Capture the cell that displays the provided text and extract its [x, y] central coordinate. 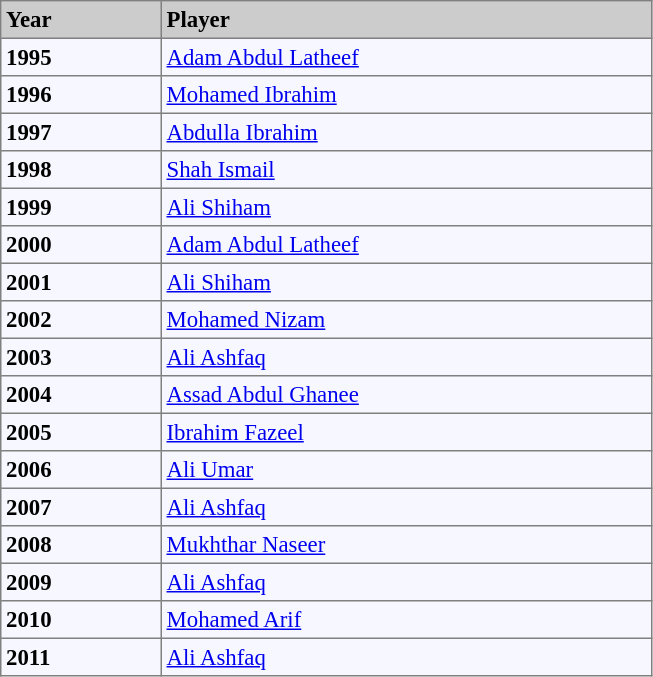
Shah Ismail [406, 170]
2000 [81, 245]
1999 [81, 207]
Assad Abdul Ghanee [406, 395]
1997 [81, 132]
Mohamed Nizam [406, 320]
2011 [81, 657]
Player [406, 20]
2009 [81, 582]
2002 [81, 320]
Ali Umar [406, 470]
Ibrahim Fazeel [406, 432]
2007 [81, 507]
Mukhthar Naseer [406, 545]
2006 [81, 470]
Abdulla Ibrahim [406, 132]
2004 [81, 395]
1998 [81, 170]
2003 [81, 357]
Mohamed Arif [406, 620]
1996 [81, 95]
2010 [81, 620]
2005 [81, 432]
Year [81, 20]
2001 [81, 282]
Mohamed Ibrahim [406, 95]
2008 [81, 545]
1995 [81, 57]
